Return the [X, Y] coordinate for the center point of the cell that contains the specified text.  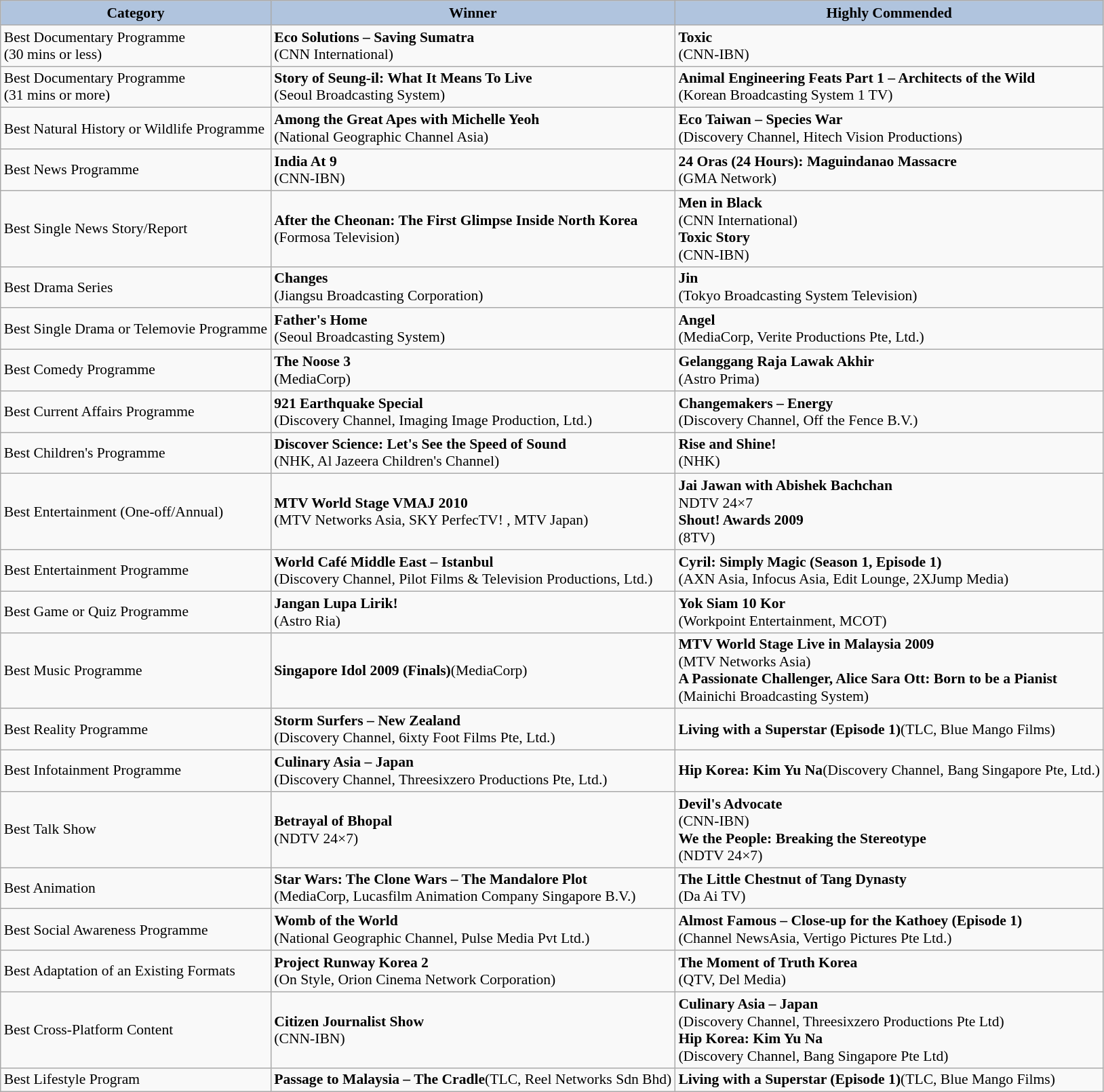
Best Documentary Programme(31 mins or more) [136, 87]
Eco Taiwan – Species War(Discovery Channel, Hitech Vision Productions) [889, 129]
Almost Famous – Close-up for the Kathoey (Episode 1)(Channel NewsAsia, Vertigo Pictures Pte Ltd.) [889, 930]
Best Adaptation of an Existing Formats [136, 971]
Best Entertainment Programme [136, 571]
Best Game or Quiz Programme [136, 611]
Among the Great Apes with Michelle Yeoh(National Geographic Channel Asia) [473, 129]
Changemakers – Energy(Discovery Channel, Off the Fence B.V.) [889, 412]
Devil's Advocate(CNN-IBN) We the People: Breaking the Stereotype(NDTV 24×7) [889, 830]
Father's Home(Seoul Broadcasting System) [473, 329]
MTV World Stage Live in Malaysia 2009(MTV Networks Asia) A Passionate Challenger, Alice Sara Ott: Born to be a Pianist(Mainichi Broadcasting System) [889, 670]
Cyril: Simply Magic (Season 1, Episode 1)(AXN Asia, Infocus Asia, Edit Lounge, 2XJump Media) [889, 571]
Category [136, 13]
World Café Middle East – Istanbul(Discovery Channel, Pilot Films & Television Productions, Ltd.) [473, 571]
Star Wars: The Clone Wars – The Mandalore Plot(MediaCorp, Lucasfilm Animation Company Singapore B.V.) [473, 888]
Singapore Idol 2009 (Finals)(MediaCorp) [473, 670]
Hip Korea: Kim Yu Na(Discovery Channel, Bang Singapore Pte, Ltd.) [889, 771]
Best Children's Programme [136, 453]
Best Current Affairs Programme [136, 412]
Culinary Asia – Japan(Discovery Channel, Threesixzero Productions Pte, Ltd.) [473, 771]
Winner [473, 13]
The Little Chestnut of Tang Dynasty(Da Ai TV) [889, 888]
Best Talk Show [136, 830]
Men in Black(CNN International) Toxic Story(CNN-IBN) [889, 228]
Best Single Drama or Telemovie Programme [136, 329]
Toxic(CNN-IBN) [889, 46]
Best Social Awareness Programme [136, 930]
Gelanggang Raja Lawak Akhir(Astro Prima) [889, 370]
Eco Solutions – Saving Sumatra(CNN International) [473, 46]
Animal Engineering Feats Part 1 – Architects of the Wild(Korean Broadcasting System 1 TV) [889, 87]
The Moment of Truth Korea(QTV, Del Media) [889, 971]
Discover Science: Let's See the Speed of Sound(NHK, Al Jazeera Children's Channel) [473, 453]
Citizen Journalist Show(CNN-IBN) [473, 1030]
Best Natural History or Wildlife Programme [136, 129]
Best Comedy Programme [136, 370]
Passage to Malaysia – The Cradle(TLC, Reel Networks Sdn Bhd) [473, 1080]
Best Reality Programme [136, 729]
Best Documentary Programme(30 mins or less) [136, 46]
Storm Surfers – New Zealand(Discovery Channel, 6ixty Foot Films Pte, Ltd.) [473, 729]
Jai Jawan with Abishek BachchanNDTV 24×7 Shout! Awards 2009(8TV) [889, 512]
After the Cheonan: The First Glimpse Inside North Korea(Formosa Television) [473, 228]
Best Lifestyle Program [136, 1080]
24 Oras (24 Hours): Maguindanao Massacre(GMA Network) [889, 169]
Rise and Shine!(NHK) [889, 453]
Jin(Tokyo Broadcasting System Television) [889, 287]
921 Earthquake Special(Discovery Channel, Imaging Image Production, Ltd.) [473, 412]
Best Drama Series [136, 287]
Best Single News Story/Report [136, 228]
Culinary Asia – Japan(Discovery Channel, Threesixzero Productions Pte Ltd) Hip Korea: Kim Yu Na(Discovery Channel, Bang Singapore Pte Ltd) [889, 1030]
Best News Programme [136, 169]
Best Cross-Platform Content [136, 1030]
Yok Siam 10 Kor(Workpoint Entertainment, MCOT) [889, 611]
Best Animation [136, 888]
Best Music Programme [136, 670]
MTV World Stage VMAJ 2010(MTV Networks Asia, SKY PerfecTV! , MTV Japan) [473, 512]
India At 9(CNN-IBN) [473, 169]
Project Runway Korea 2(On Style, Orion Cinema Network Corporation) [473, 971]
The Noose 3(MediaCorp) [473, 370]
Story of Seung-il: What It Means To Live(Seoul Broadcasting System) [473, 87]
Changes(Jiangsu Broadcasting Corporation) [473, 287]
Highly Commended [889, 13]
Best Infotainment Programme [136, 771]
Womb of the World(National Geographic Channel, Pulse Media Pvt Ltd.) [473, 930]
Betrayal of Bhopal(NDTV 24×7) [473, 830]
Best Entertainment (One-off/Annual) [136, 512]
Jangan Lupa Lirik!(Astro Ria) [473, 611]
Angel(MediaCorp, Verite Productions Pte, Ltd.) [889, 329]
